Locate the cell with the specified text and output its (x, y) center coordinate. 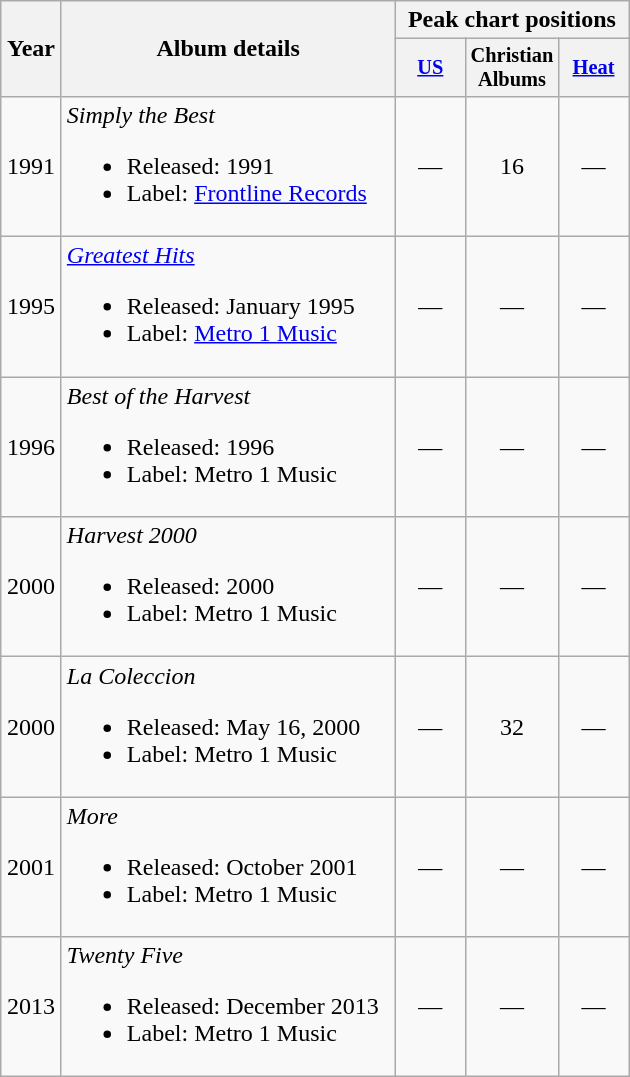
Album details (228, 49)
32 (512, 727)
Twenty FiveReleased: December 2013Label: Metro 1 Music (228, 1007)
Simply the BestReleased: 1991Label: Frontline Records (228, 166)
Heat (594, 68)
Year (32, 49)
1996 (32, 447)
2001 (32, 867)
Peak chart positions (512, 20)
16 (512, 166)
1991 (32, 166)
Best of the HarvestReleased: 1996Label: Metro 1 Music (228, 447)
2013 (32, 1007)
Christian Albums (512, 68)
Harvest 2000Released: 2000Label: Metro 1 Music (228, 587)
US (430, 68)
1995 (32, 307)
Greatest HitsReleased: January 1995Label: Metro 1 Music (228, 307)
MoreReleased: October 2001Label: Metro 1 Music (228, 867)
La ColeccionReleased: May 16, 2000Label: Metro 1 Music (228, 727)
